Return [X, Y] of the center of cell containing provided text 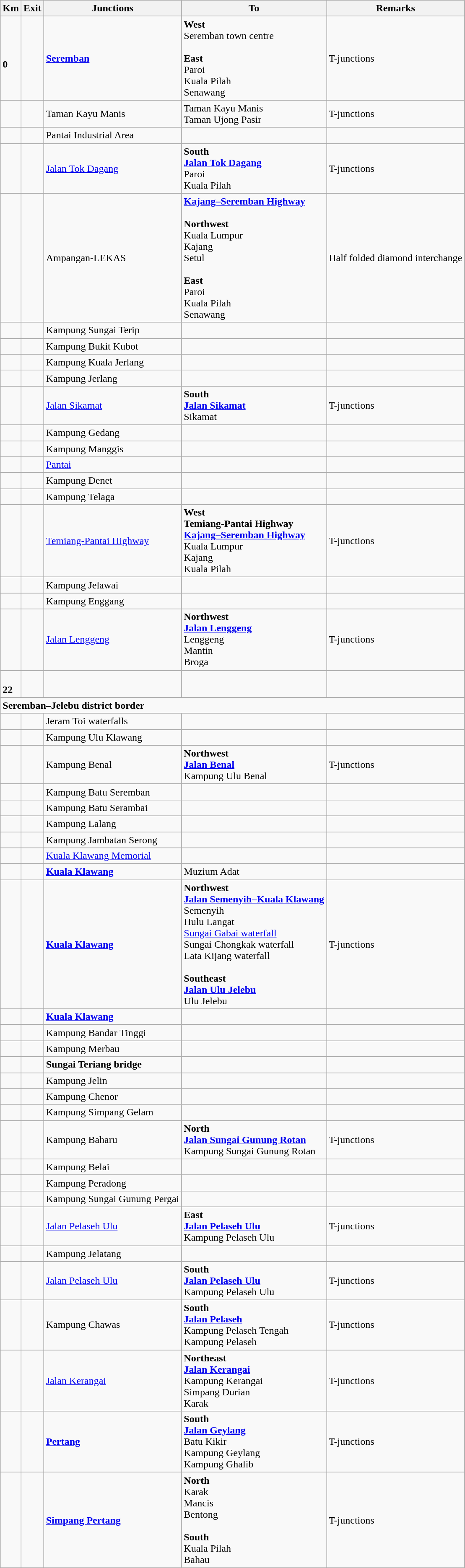
South Jalan Pelaseh UluKampung Pelaseh Ulu [254, 1281]
Kuala Klawang Memorial [112, 856]
22 [11, 684]
Kampung Lalang [112, 824]
Kampung Telaga [112, 497]
Kampung Jelin [112, 1081]
Junctions [112, 8]
Km [11, 8]
Exit [32, 8]
South Jalan PelasehKampung Pelaseh TengahKampung Pelaseh [254, 1325]
Kampung Chenor [112, 1096]
South Jalan Tok Dagang Paroi Kuala Pilah [254, 168]
Kampung Gedang [112, 433]
Northeast Jalan Kerangai Kampung Kerangai Simpang Durian Karak [254, 1381]
Northwest Jalan LenggengLenggengMantinBroga [254, 640]
Kampung Denet [112, 481]
Kampung Bukit Kubot [112, 346]
West Temiang-Pantai Highway Kajang–Seremban HighwayKuala LumpurKajangKuala Pilah [254, 541]
Simpang Pertang [112, 1520]
Kajang–Seremban HighwayNorthwestKuala LumpurKajangSetulEastParoiKuala PilahSenawang [254, 258]
North Jalan Sungai Gunung RotanKampung Sungai Gunung Rotan [254, 1140]
Kampung Chawas [112, 1325]
Kampung Ulu Klawang [112, 737]
Kampung Baharu [112, 1140]
Muzium Adat [254, 872]
Kampung Sungai Gunung Pergai [112, 1199]
Pantai Industrial Area [112, 135]
Taman Kayu ManisTaman Ujong Pasir [254, 114]
Kampung Belai [112, 1167]
Sungai Teriang bridge [112, 1065]
Pantai [112, 465]
Seremban [112, 58]
Pertang [112, 1442]
Temiang-Pantai Highway [112, 541]
To [254, 8]
Jeram Toi waterfalls [112, 721]
Kampung Enggang [112, 601]
Kampung Jerlang [112, 378]
North Karak Mancis BentongSouth Kuala Pilah Bahau [254, 1520]
West Seremban town centreEast Paroi Kuala Pilah Senawang [254, 58]
Kampung Batu Seremban [112, 792]
Jalan Kerangai [112, 1381]
Kampung Sungai Terip [112, 330]
Kampung Benal [112, 765]
Kampung Jelatang [112, 1254]
South Jalan Geylang Batu KikirKampung GeylangKampung Ghalib [254, 1442]
Jalan Sikamat [112, 405]
Kampung Merbau [112, 1049]
Remarks [396, 8]
South Jalan SikamatSikamat [254, 405]
Kampung Jelawai [112, 585]
Northwest Jalan BenalKampung Ulu Benal [254, 765]
Ampangan-LEKAS [112, 258]
Kampung Bandar Tinggi [112, 1033]
Jalan Lenggeng [112, 640]
Jalan Tok Dagang [112, 168]
Half folded diamond interchange [396, 258]
Kampung Manggis [112, 449]
Kampung Kuala Jerlang [112, 362]
Kampung Simpang Gelam [112, 1112]
Kampung Batu Serambai [112, 808]
Kampung Peradong [112, 1183]
East Jalan Pelaseh UluKampung Pelaseh Ulu [254, 1226]
Taman Kayu Manis [112, 114]
Seremban–Jelebu district border [232, 705]
Kampung Jambatan Serong [112, 840]
0 [11, 58]
